Locate the cell with the specified text and output its [X, Y] center coordinate. 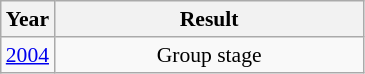
Year [28, 19]
Group stage [209, 55]
Result [209, 19]
2004 [28, 55]
